Locate the cell with the specified text and output its (X, Y) center coordinate. 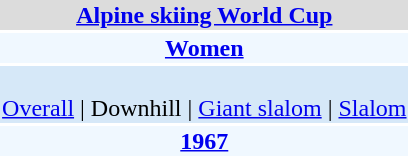
Alpine skiing World Cup (204, 15)
1967 (204, 141)
Women (204, 48)
Overall | Downhill | Giant slalom | Slalom (204, 94)
